Detect which cell encompasses the target text, then output its [X, Y] center coordinate. 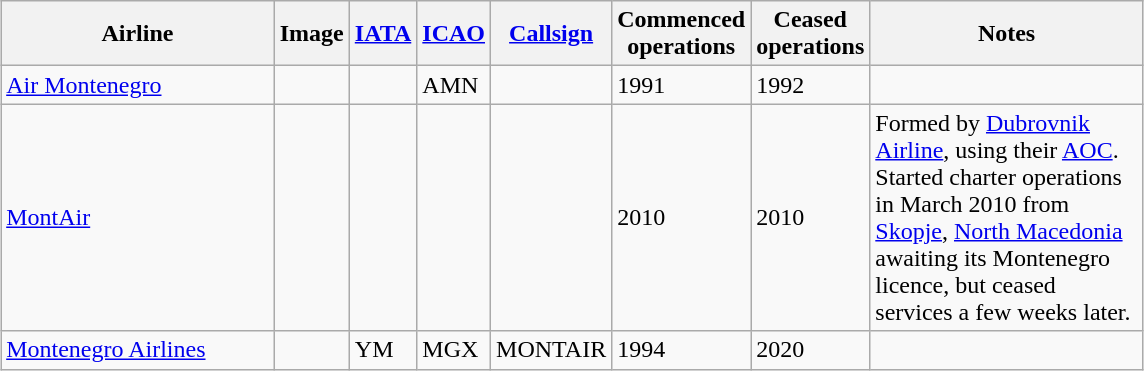
AMN [454, 85]
1991 [682, 85]
2020 [810, 350]
ICAO [454, 34]
1994 [682, 350]
MGX [454, 350]
Image [312, 34]
MONTAIR [552, 350]
IATA [383, 34]
Callsign [552, 34]
YM [383, 350]
Montenegro Airlines [138, 350]
Ceasedoperations [810, 34]
Air Montenegro [138, 85]
Airline [138, 34]
Commencedoperations [682, 34]
1992 [810, 85]
Notes [1007, 34]
MontAir [138, 218]
